From the cell containing the given text, extract its center point as (x, y) coordinate. 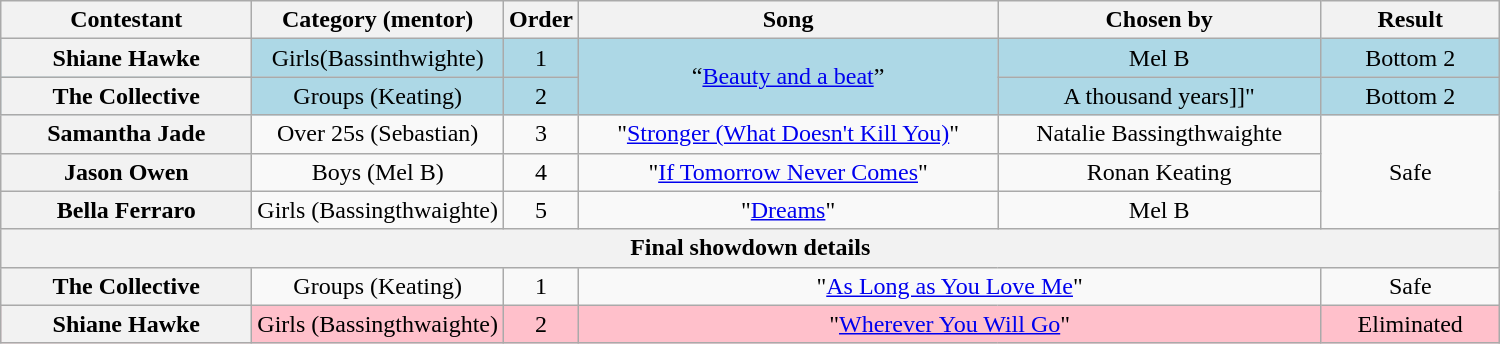
Chosen by (1160, 20)
"As Long as You Love Me" (950, 286)
Jason Owen (126, 172)
Contestant (126, 20)
5 (542, 210)
Song (788, 20)
Samantha Jade (126, 134)
"If Tomorrow Never Comes" (788, 172)
Category (mentor) (378, 20)
Final showdown details (750, 248)
"Wherever You Will Go" (950, 324)
“Beauty and a beat” (788, 77)
Bella Ferraro (126, 210)
Boys (Mel B) (378, 172)
Result (1410, 20)
"Dreams" (788, 210)
A thousand years]]" (1160, 96)
Natalie Bassingthwaighte (1160, 134)
3 (542, 134)
Ronan Keating (1160, 172)
Over 25s (Sebastian) (378, 134)
Girls(Bassinthwighte) (378, 58)
Eliminated (1410, 324)
4 (542, 172)
Order (542, 20)
"Stronger (What Doesn't Kill You)" (788, 134)
